From the cell containing the given text, extract its center point as [X, Y] coordinate. 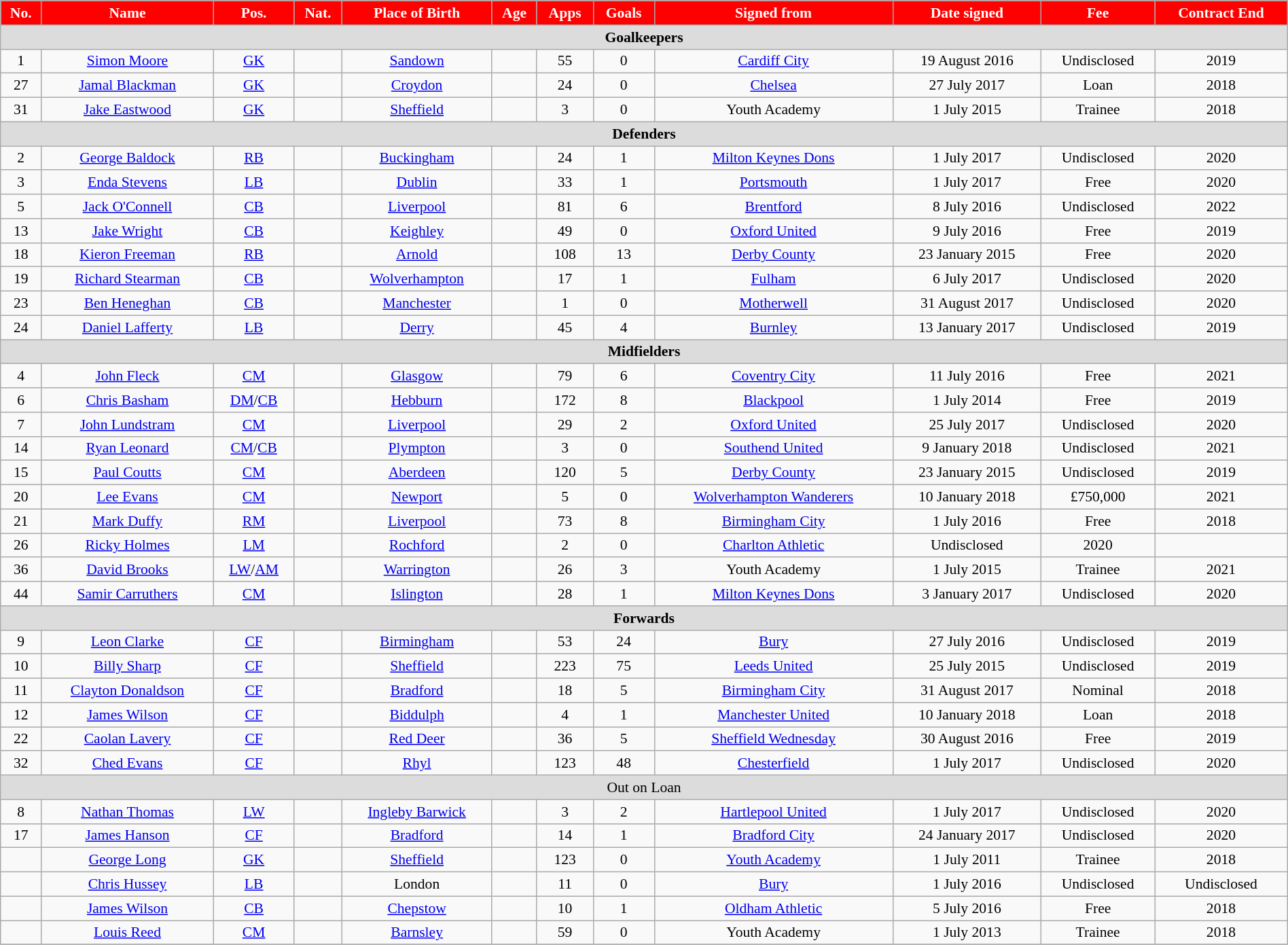
32 [21, 764]
27 July 2017 [967, 86]
Apps [565, 13]
Manchester [417, 304]
Goals [624, 13]
12 [21, 715]
LM [254, 546]
Ryan Leonard [128, 448]
Jack O'Connell [128, 207]
2022 [1221, 207]
Portsmouth [773, 183]
1 July 2013 [967, 933]
Hebburn [417, 400]
Buckingham [417, 158]
1 July 2011 [967, 860]
44 [21, 594]
120 [565, 473]
9 [21, 642]
LW/AM [254, 570]
Aberdeen [417, 473]
25 July 2017 [967, 425]
Jamal Blackman [128, 86]
Richard Stearman [128, 279]
5 July 2016 [967, 908]
Birmingham [417, 642]
Out on Loan [644, 787]
Sandown [417, 61]
Newport [417, 497]
Age [514, 13]
Manchester United [773, 715]
Clayton Donaldson [128, 691]
Forwards [644, 618]
Blackpool [773, 400]
21 [21, 521]
19 August 2016 [967, 61]
Cardiff City [773, 61]
Arnold [417, 255]
David Brooks [128, 570]
Dublin [417, 183]
31 [21, 110]
Southend United [773, 448]
London [417, 885]
22 [21, 739]
172 [565, 400]
Leon Clarke [128, 642]
11 July 2016 [967, 376]
Oldham Athletic [773, 908]
Ched Evans [128, 764]
27 July 2016 [967, 642]
RM [254, 521]
John Fleck [128, 376]
79 [565, 376]
73 [565, 521]
20 [21, 497]
Ingleby Barwick [417, 812]
Islington [417, 594]
Signed from [773, 13]
9 January 2018 [967, 448]
Jake Wright [128, 231]
DM/CB [254, 400]
George Long [128, 860]
Derry [417, 327]
Daniel Lafferty [128, 327]
8 July 2016 [967, 207]
Name [128, 13]
59 [565, 933]
Motherwell [773, 304]
Leeds United [773, 666]
33 [565, 183]
Chris Basham [128, 400]
Burnley [773, 327]
Croydon [417, 86]
Goalkeepers [644, 37]
81 [565, 207]
Defenders [644, 134]
Date signed [967, 13]
Kieron Freeman [128, 255]
George Baldock [128, 158]
John Lundstram [128, 425]
Contract End [1221, 13]
Jake Eastwood [128, 110]
Lee Evans [128, 497]
45 [565, 327]
108 [565, 255]
No. [21, 13]
25 July 2015 [967, 666]
49 [565, 231]
1 July 2014 [967, 400]
27 [21, 86]
53 [565, 642]
Mark Duffy [128, 521]
Red Deer [417, 739]
Rhyl [417, 764]
Chepstow [417, 908]
Warrington [417, 570]
24 January 2017 [967, 836]
Midfielders [644, 352]
Samir Carruthers [128, 594]
Place of Birth [417, 13]
Louis Reed [128, 933]
9 July 2016 [967, 231]
Rochford [417, 546]
Nathan Thomas [128, 812]
Chesterfield [773, 764]
£750,000 [1098, 497]
Barnsley [417, 933]
6 July 2017 [967, 279]
29 [565, 425]
48 [624, 764]
Glasgow [417, 376]
Ben Heneghan [128, 304]
James Hanson [128, 836]
Wolverhampton [417, 279]
Sheffield Wednesday [773, 739]
Keighley [417, 231]
15 [21, 473]
Enda Stevens [128, 183]
Billy Sharp [128, 666]
Fulham [773, 279]
Charlton Athletic [773, 546]
Hartlepool United [773, 812]
23 [21, 304]
Simon Moore [128, 61]
Paul Coutts [128, 473]
30 August 2016 [967, 739]
3 January 2017 [967, 594]
CM/CB [254, 448]
13 January 2017 [967, 327]
Ricky Holmes [128, 546]
LW [254, 812]
7 [21, 425]
Biddulph [417, 715]
Plympton [417, 448]
Wolverhampton Wanderers [773, 497]
Bradford City [773, 836]
28 [565, 594]
223 [565, 666]
Coventry City [773, 376]
Chris Hussey [128, 885]
Nominal [1098, 691]
55 [565, 61]
75 [624, 666]
Fee [1098, 13]
Pos. [254, 13]
Nat. [318, 13]
Caolan Lavery [128, 739]
19 [21, 279]
Brentford [773, 207]
Chelsea [773, 86]
